Provide the [x, y] coordinate of the cell's center where the given text is located.  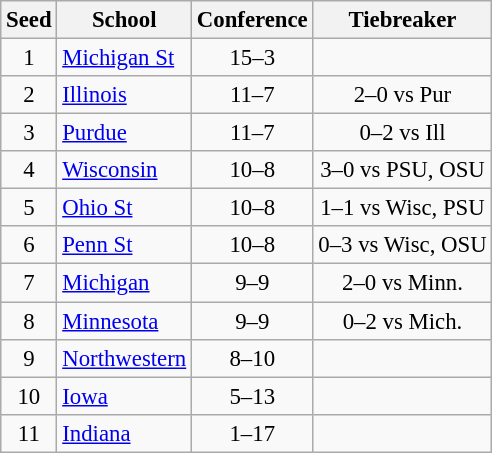
5 [29, 208]
15–3 [253, 58]
0–3 vs Wisc, OSU [402, 245]
2–0 vs Minn. [402, 283]
3–0 vs PSU, OSU [402, 170]
Ohio St [124, 208]
0–2 vs Mich. [402, 321]
0–2 vs Ill [402, 133]
Minnesota [124, 321]
4 [29, 170]
Tiebreaker [402, 20]
Iowa [124, 396]
1–1 vs Wisc, PSU [402, 208]
10 [29, 396]
Michigan [124, 283]
6 [29, 245]
11 [29, 433]
Northwestern [124, 358]
5–13 [253, 396]
Conference [253, 20]
Purdue [124, 133]
8–10 [253, 358]
Indiana [124, 433]
2–0 vs Pur [402, 95]
Michigan St [124, 58]
Illinois [124, 95]
1–17 [253, 433]
8 [29, 321]
1 [29, 58]
2 [29, 95]
Seed [29, 20]
Wisconsin [124, 170]
9 [29, 358]
7 [29, 283]
School [124, 20]
Penn St [124, 245]
3 [29, 133]
